Return the [x, y] coordinate for the center point of the cell that contains the specified text.  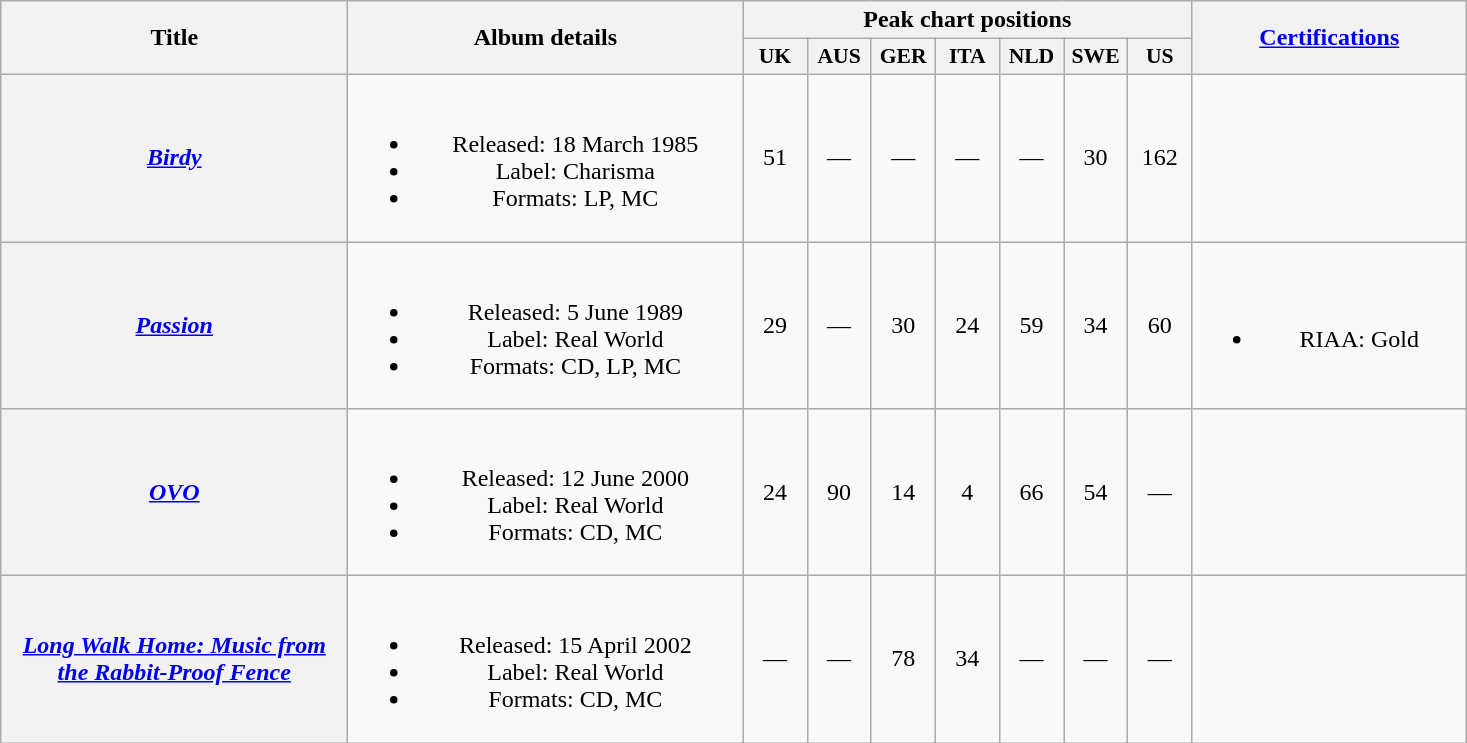
ITA [967, 57]
59 [1031, 326]
90 [839, 492]
51 [775, 158]
AUS [839, 57]
Title [174, 38]
RIAA: Gold [1330, 326]
Certifications [1330, 38]
Peak chart positions [968, 20]
60 [1160, 326]
Passion [174, 326]
54 [1096, 492]
29 [775, 326]
NLD [1031, 57]
Album details [546, 38]
Released: 5 June 1989Label: Real WorldFormats: CD, LP, MC [546, 326]
US [1160, 57]
Birdy [174, 158]
66 [1031, 492]
Released: 15 April 2002Label: Real WorldFormats: CD, MC [546, 660]
162 [1160, 158]
UK [775, 57]
78 [903, 660]
Released: 18 March 1985Label: CharismaFormats: LP, MC [546, 158]
4 [967, 492]
OVO [174, 492]
14 [903, 492]
SWE [1096, 57]
GER [903, 57]
Long Walk Home: Music from the Rabbit-Proof Fence [174, 660]
Released: 12 June 2000Label: Real WorldFormats: CD, MC [546, 492]
